Provide the [X, Y] coordinate of the cell's center where the given text is located.  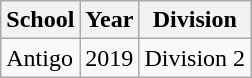
Year [110, 20]
School [40, 20]
Division 2 [195, 58]
2019 [110, 58]
Division [195, 20]
Antigo [40, 58]
